Determine the [X, Y] coordinate at the center of the cell enclosing the given text.  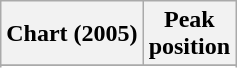
Peakposition [189, 34]
Chart (2005) [72, 34]
